Search for the cell housing the specified text and yield its [x, y] center coordinate. 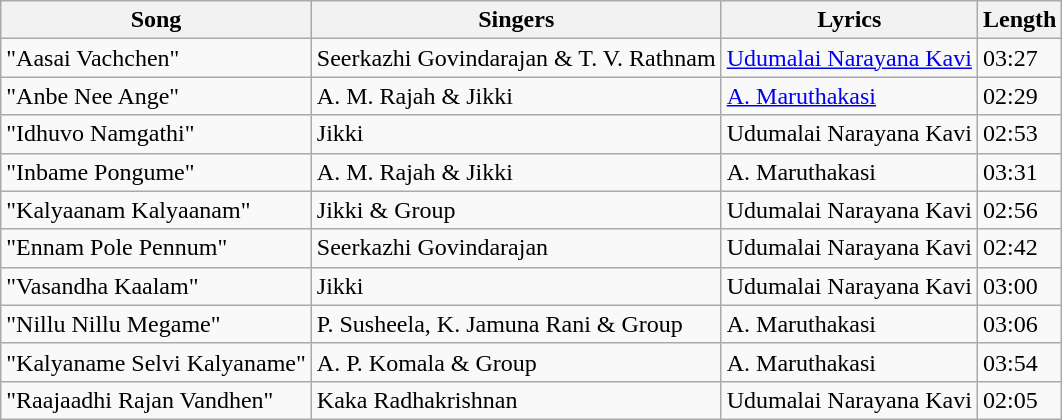
03:06 [1019, 324]
03:54 [1019, 362]
"Raajaadhi Rajan Vandhen" [156, 400]
A. P. Komala & Group [516, 362]
Lyrics [849, 20]
Seerkazhi Govindarajan & T. V. Rathnam [516, 58]
Song [156, 20]
"Ennam Pole Pennum" [156, 248]
Kaka Radhakrishnan [516, 400]
Jikki & Group [516, 210]
Seerkazhi Govindarajan [516, 248]
"Kalyaname Selvi Kalyaname" [156, 362]
"Kalyaanam Kalyaanam" [156, 210]
P. Susheela, K. Jamuna Rani & Group [516, 324]
03:27 [1019, 58]
02:05 [1019, 400]
"Anbe Nee Ange" [156, 96]
02:56 [1019, 210]
Singers [516, 20]
"Aasai Vachchen" [156, 58]
Length [1019, 20]
02:29 [1019, 96]
02:42 [1019, 248]
03:31 [1019, 172]
"Nillu Nillu Megame" [156, 324]
02:53 [1019, 134]
"Idhuvo Namgathi" [156, 134]
"Vasandha Kaalam" [156, 286]
03:00 [1019, 286]
"Inbame Pongume" [156, 172]
